Provide the [X, Y] coordinate of the cell's center where the given text is located.  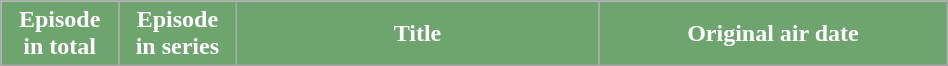
Episodein total [60, 34]
Episodein series [177, 34]
Original air date [774, 34]
Title [417, 34]
